Locate the cell with the specified text and output its [X, Y] center coordinate. 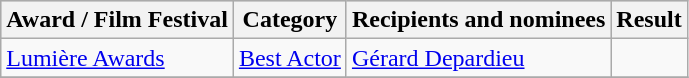
Gérard Depardieu [478, 58]
Result [649, 20]
Best Actor [290, 58]
Lumière Awards [118, 58]
Category [290, 20]
Recipients and nominees [478, 20]
Award / Film Festival [118, 20]
